Capture the cell that displays the provided text and extract its (X, Y) central coordinate. 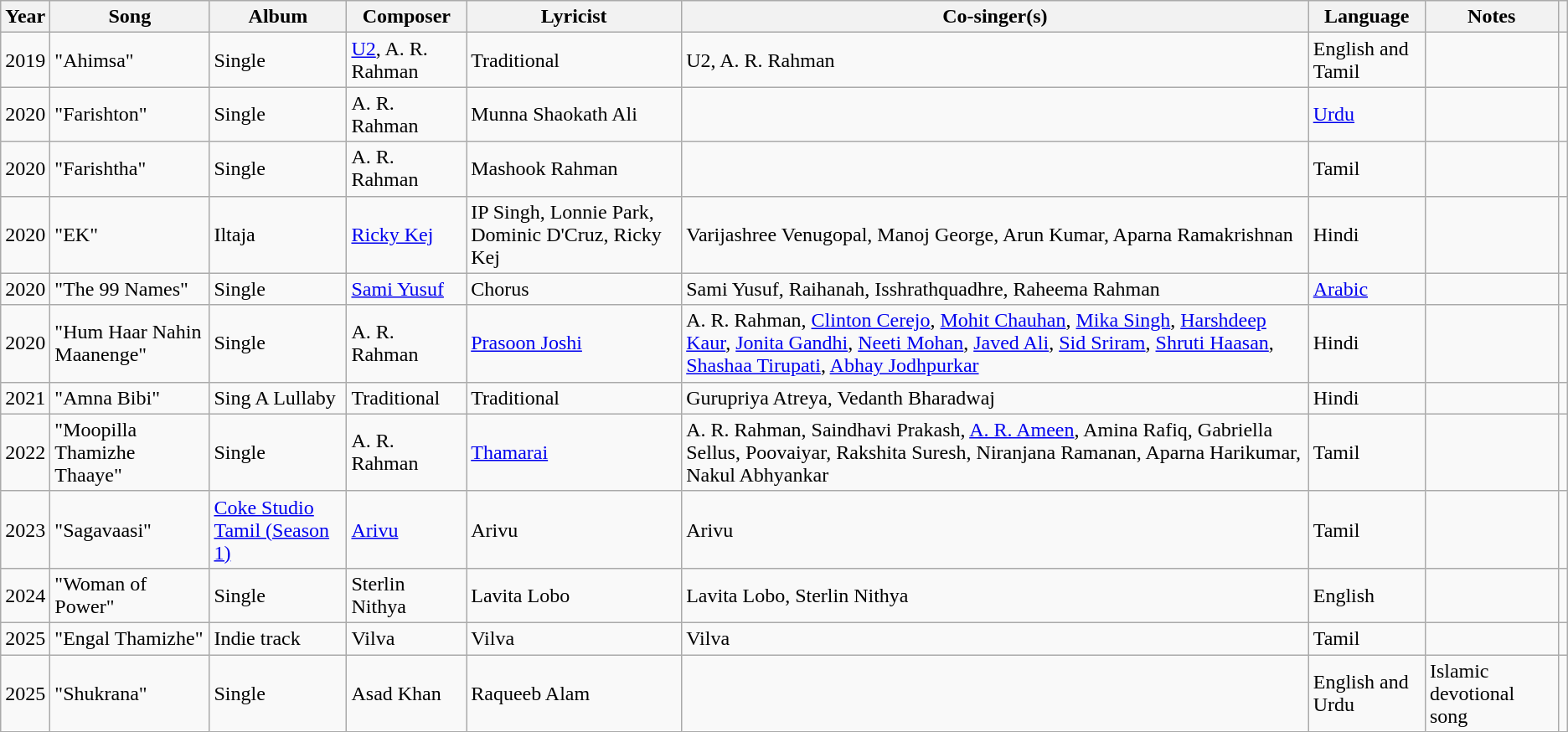
"Hum Haar Nahin Maanenge" (130, 343)
"Woman of Power" (130, 595)
IP Singh, Lonnie Park, Dominic D'Cruz, Ricky Kej (575, 235)
"Ahimsa" (130, 60)
Mashook Rahman (575, 169)
Language (1367, 17)
Coke Studio Tamil (Season 1) (278, 529)
Composer (407, 17)
English and Tamil (1367, 60)
Varijashree Venugopal, Manoj George, Arun Kumar, Aparna Ramakrishnan (995, 235)
"Shukrana" (130, 693)
Sterlin Nithya (407, 595)
Notes (1491, 17)
"Engal Thamizhe" (130, 638)
Asad Khan (407, 693)
Munna Shaokath Ali (575, 114)
Lyricist (575, 17)
Sami Yusuf (407, 289)
Album (278, 17)
2022 (25, 452)
"Sagavaasi" (130, 529)
"Moopilla Thamizhe Thaaye" (130, 452)
"Amna Bibi" (130, 398)
Prasoon Joshi (575, 343)
English (1367, 595)
Urdu (1367, 114)
Ricky Kej (407, 235)
Arabic (1367, 289)
2019 (25, 60)
Co-singer(s) (995, 17)
Indie track (278, 638)
2021 (25, 398)
Iltaja (278, 235)
Sami Yusuf, Raihanah, Isshrathquadhre, Raheema Rahman (995, 289)
Lavita Lobo (575, 595)
"Farishtha" (130, 169)
Islamic devotional song (1491, 693)
Raqueeb Alam (575, 693)
Year (25, 17)
"Farishton" (130, 114)
Chorus (575, 289)
Lavita Lobo, Sterlin Nithya (995, 595)
"The 99 Names" (130, 289)
Thamarai (575, 452)
2023 (25, 529)
Gurupriya Atreya, Vedanth Bharadwaj (995, 398)
2024 (25, 595)
Sing A Lullaby (278, 398)
English and Urdu (1367, 693)
Song (130, 17)
"EK" (130, 235)
